For the text-containing cell, return its midpoint in [x, y] coordinate format. 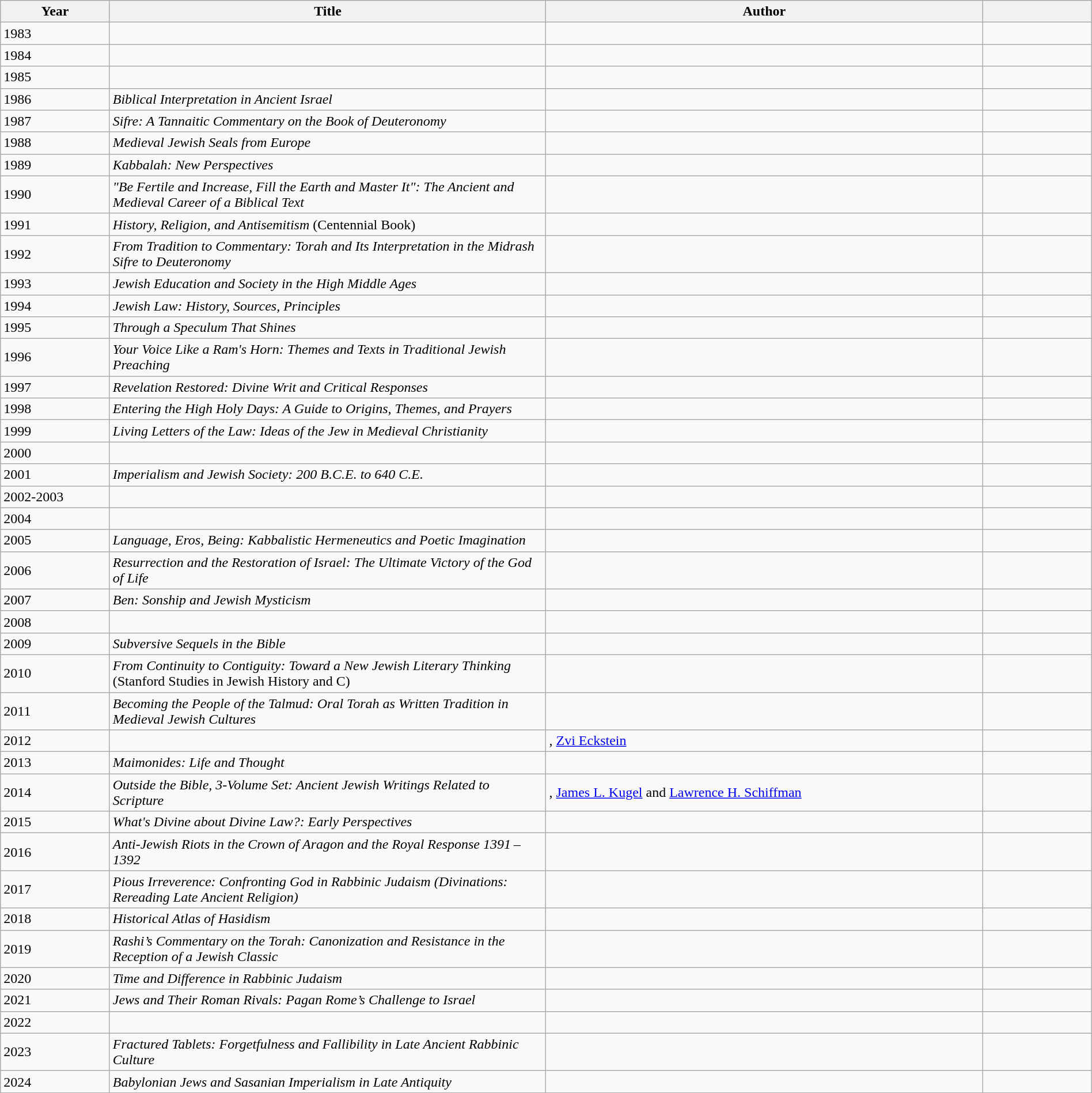
1990 [55, 195]
Jewish Law: History, Sources, Principles [328, 306]
2023 [55, 1052]
Jewish Education and Society in the High Middle Ages [328, 283]
1997 [55, 387]
History, Religion, and Antisemitism (Centennial Book) [328, 224]
Author [764, 12]
2021 [55, 1000]
2009 [55, 644]
1999 [55, 431]
Year [55, 12]
1986 [55, 99]
2018 [55, 919]
2020 [55, 978]
2005 [55, 540]
Jews and Their Roman Rivals: Pagan Rome’s Challenge to Israel [328, 1000]
Historical Atlas of Hasidism [328, 919]
1989 [55, 165]
1995 [55, 328]
1998 [55, 409]
Rashi’s Commentary on the Torah: Canonization and Resistance in the Reception of a Jewish Classic [328, 948]
Resurrection and the Restoration of Israel: The Ultimate Victory of the God of Life [328, 570]
1984 [55, 55]
Revelation Restored: Divine Writ and Critical Responses [328, 387]
1988 [55, 143]
1992 [55, 254]
Kabbalah: New Perspectives [328, 165]
2010 [55, 673]
, Zvi Eckstein [764, 741]
2007 [55, 600]
2013 [55, 763]
Babylonian Jews and Sasanian Imperialism in Late Antiquity [328, 1081]
From Continuity to Contiguity: Toward a New Jewish Literary Thinking (Stanford Studies in Jewish History and C) [328, 673]
Biblical Interpretation in Ancient Israel [328, 99]
Subversive Sequels in the Bible [328, 644]
2011 [55, 711]
Ben: Sonship and Jewish Mysticism [328, 600]
Maimonides: Life and Thought [328, 763]
2000 [55, 453]
, James L. Kugel and Lawrence H. Schiffman [764, 793]
2017 [55, 890]
2004 [55, 519]
2016 [55, 852]
From Tradition to Commentary: Torah and Its Interpretation in the Midrash Sifre to Deuteronomy [328, 254]
Outside the Bible, 3-Volume Set: Ancient Jewish Writings Related to Scripture [328, 793]
2015 [55, 822]
1996 [55, 357]
1987 [55, 121]
Your Voice Like a Ram's Horn: Themes and Texts in Traditional Jewish Preaching [328, 357]
1993 [55, 283]
Becoming the People of the Talmud: Oral Torah as Written Tradition in Medieval Jewish Cultures [328, 711]
Pious Irreverence: Confronting God in Rabbinic Judaism (Divinations: Rereading Late Ancient Religion) [328, 890]
Living Letters of the Law: Ideas of the Jew in Medieval Christianity [328, 431]
Title [328, 12]
Medieval Jewish Seals from Europe [328, 143]
Through a Speculum That Shines [328, 328]
1983 [55, 33]
2006 [55, 570]
Sifre: A Tannaitic Commentary on the Book of Deuteronomy [328, 121]
Time and Difference in Rabbinic Judaism [328, 978]
2002-2003 [55, 497]
2022 [55, 1022]
1985 [55, 77]
Entering the High Holy Days: A Guide to Origins, Themes, and Prayers [328, 409]
Imperialism and Jewish Society: 200 B.C.E. to 640 C.E. [328, 475]
2001 [55, 475]
2024 [55, 1081]
Language, Eros, Being: Kabbalistic Hermeneutics and Poetic Imagination [328, 540]
2014 [55, 793]
"Be Fertile and Increase, Fill the Earth and Master It": The Ancient and Medieval Career of a Biblical Text [328, 195]
2019 [55, 948]
What's Divine about Divine Law?: Early Perspectives [328, 822]
1994 [55, 306]
2012 [55, 741]
Anti-Jewish Riots in the Crown of Aragon and the Royal Response 1391 – 1392 [328, 852]
Fractured Tablets: Forgetfulness and Fallibility in Late Ancient Rabbinic Culture [328, 1052]
1991 [55, 224]
2008 [55, 622]
